Return the (x, y) coordinate for the center point of the cell that contains the specified text.  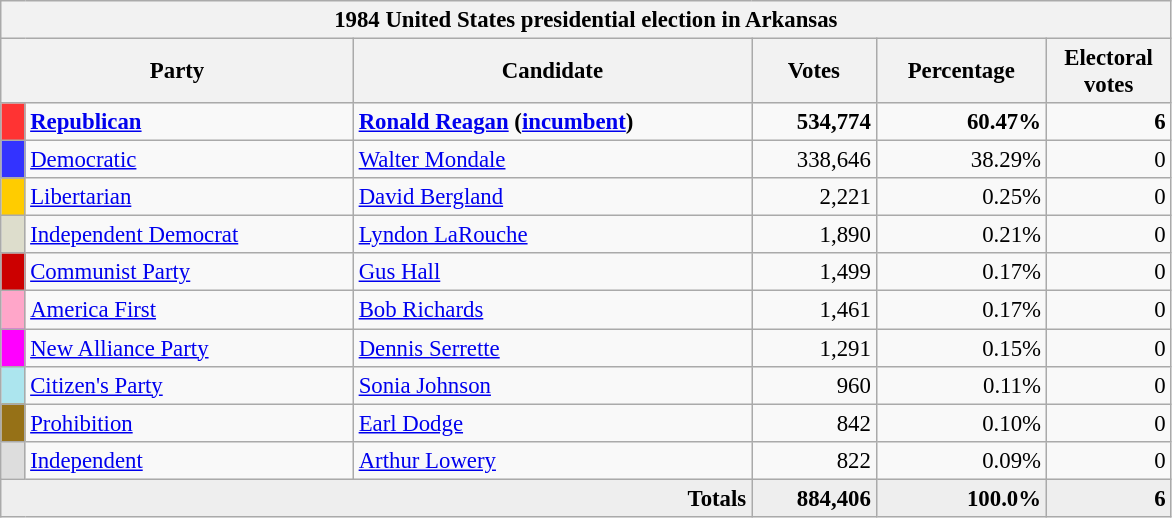
Bob Richards (552, 310)
Sonia Johnson (552, 385)
Totals (376, 498)
Earl Dodge (552, 423)
1,499 (814, 273)
Independent (189, 460)
Independent Democrat (189, 235)
822 (814, 460)
0.25% (961, 197)
884,406 (814, 498)
Gus Hall (552, 273)
Candidate (552, 72)
0.15% (961, 348)
0.21% (961, 235)
2,221 (814, 197)
60.47% (961, 122)
960 (814, 385)
1,461 (814, 310)
Prohibition (189, 423)
Democratic (189, 160)
0.11% (961, 385)
Party (178, 72)
338,646 (814, 160)
Republican (189, 122)
David Bergland (552, 197)
Lyndon LaRouche (552, 235)
America First (189, 310)
534,774 (814, 122)
Electoral votes (1108, 72)
100.0% (961, 498)
0.10% (961, 423)
New Alliance Party (189, 348)
Walter Mondale (552, 160)
842 (814, 423)
Votes (814, 72)
Citizen's Party (189, 385)
1,291 (814, 348)
0.09% (961, 460)
1984 United States presidential election in Arkansas (586, 20)
Libertarian (189, 197)
38.29% (961, 160)
Percentage (961, 72)
Dennis Serrette (552, 348)
1,890 (814, 235)
Communist Party (189, 273)
Arthur Lowery (552, 460)
Ronald Reagan (incumbent) (552, 122)
